From the cell containing the given text, extract its center point as (X, Y) coordinate. 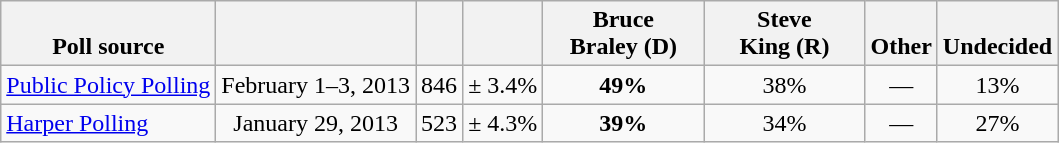
27% (997, 123)
February 1–3, 2013 (316, 85)
Harper Polling (108, 123)
Poll source (108, 34)
January 29, 2013 (316, 123)
Other (901, 34)
BruceBraley (D) (624, 34)
38% (784, 85)
13% (997, 85)
SteveKing (R) (784, 34)
Public Policy Polling (108, 85)
± 4.3% (503, 123)
523 (440, 123)
Undecided (997, 34)
39% (624, 123)
± 3.4% (503, 85)
846 (440, 85)
34% (784, 123)
49% (624, 85)
